Provide the (x, y) coordinate of the cell's center where the given text is located.  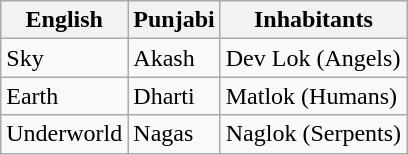
Akash (174, 58)
Dharti (174, 96)
Matlok (Humans) (313, 96)
Inhabitants (313, 20)
Nagas (174, 134)
Punjabi (174, 20)
Sky (64, 58)
Underworld (64, 134)
Earth (64, 96)
Dev Lok (Angels) (313, 58)
English (64, 20)
Naglok (Serpents) (313, 134)
